Find where the given text appears and provide that cell's center as [X, Y] coordinate. 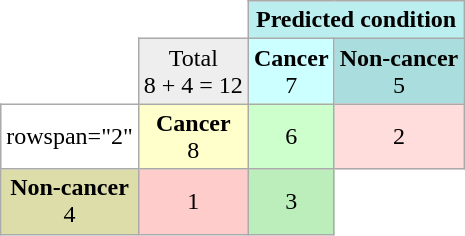
Non-cancer5 [399, 72]
Total8 + 4 = 12 [193, 72]
Cancer8 [193, 136]
Non-cancer4 [70, 202]
2 [399, 136]
3 [291, 202]
Predicted condition [356, 20]
Cancer7 [291, 72]
1 [193, 202]
rowspan="2" [70, 136]
6 [291, 136]
